Pinpoint the cell where the given text exists, returning its [X, Y] midpoint coordinate. 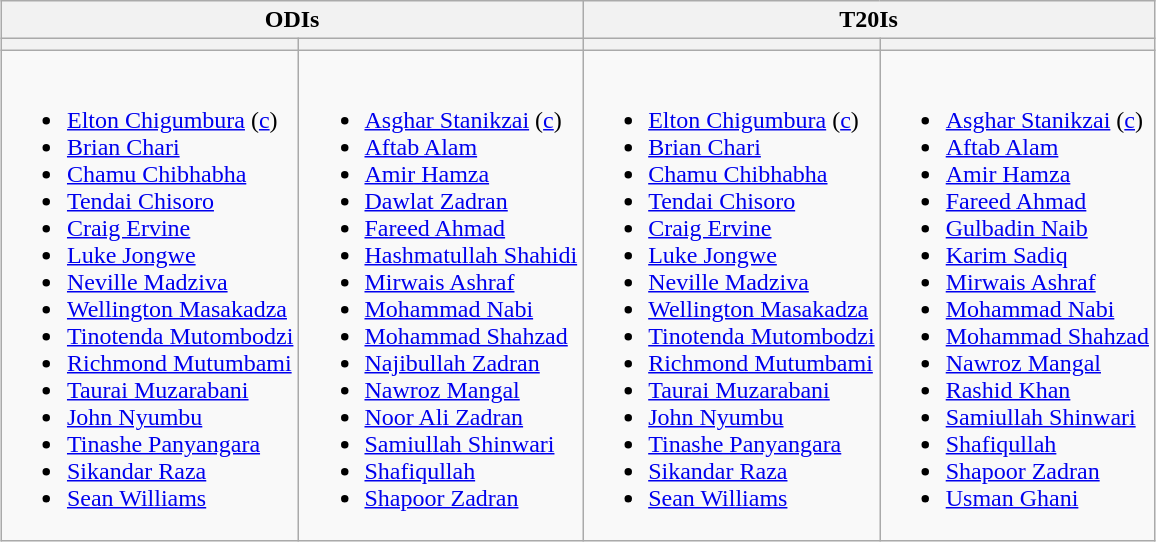
ODIs [292, 20]
T20Is [869, 20]
